Extract the (X, Y) coordinate from the center of the cell holding the provided text.  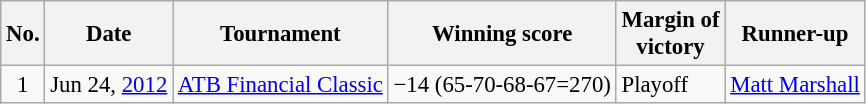
ATB Financial Classic (281, 85)
Margin ofvictory (670, 34)
Jun 24, 2012 (109, 85)
Matt Marshall (795, 85)
Winning score (502, 34)
Playoff (670, 85)
No. (23, 34)
Date (109, 34)
Runner-up (795, 34)
−14 (65-70-68-67=270) (502, 85)
1 (23, 85)
Tournament (281, 34)
